Capture the cell that displays the provided text and extract its [x, y] central coordinate. 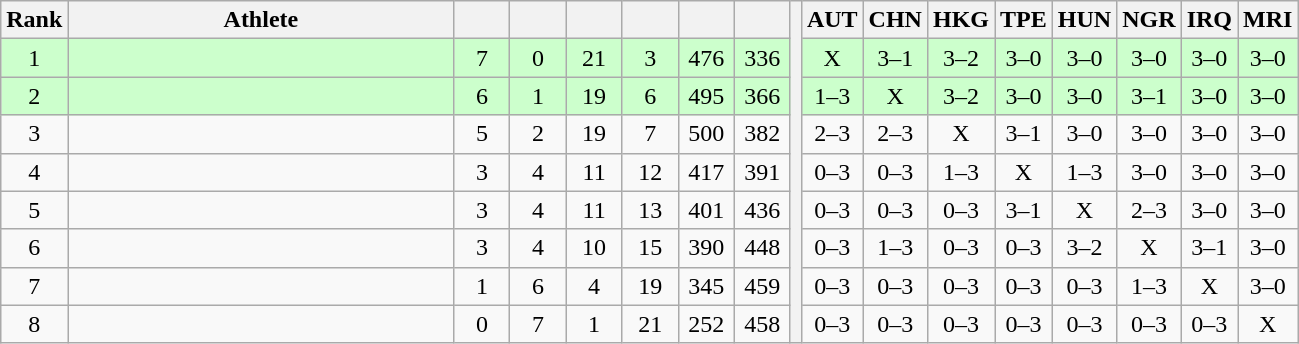
CHN [895, 20]
390 [706, 248]
436 [762, 210]
Athlete [261, 20]
495 [706, 96]
401 [706, 210]
391 [762, 172]
NGR [1149, 20]
MRI [1268, 20]
252 [706, 324]
366 [762, 96]
336 [762, 58]
8 [34, 324]
12 [650, 172]
HKG [960, 20]
TPE [1024, 20]
476 [706, 58]
458 [762, 324]
HUN [1084, 20]
500 [706, 134]
382 [762, 134]
459 [762, 286]
IRQ [1209, 20]
13 [650, 210]
15 [650, 248]
448 [762, 248]
345 [706, 286]
Rank [34, 20]
417 [706, 172]
10 [594, 248]
AUT [832, 20]
